Determine the [X, Y] coordinate at the center of the cell enclosing the given text.  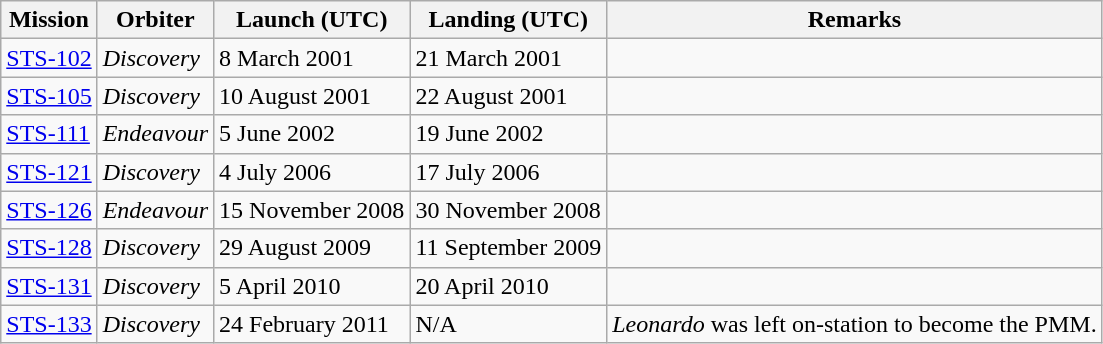
17 July 2006 [508, 172]
8 March 2001 [312, 58]
Leonardo was left on-station to become the PMM. [854, 324]
STS-102 [49, 58]
STS-126 [49, 210]
Orbiter [155, 20]
Landing (UTC) [508, 20]
21 March 2001 [508, 58]
STS-131 [49, 286]
5 June 2002 [312, 134]
20 April 2010 [508, 286]
5 April 2010 [312, 286]
Launch (UTC) [312, 20]
19 June 2002 [508, 134]
N/A [508, 324]
24 February 2011 [312, 324]
15 November 2008 [312, 210]
STS-105 [49, 96]
4 July 2006 [312, 172]
22 August 2001 [508, 96]
11 September 2009 [508, 248]
Remarks [854, 20]
Mission [49, 20]
29 August 2009 [312, 248]
10 August 2001 [312, 96]
30 November 2008 [508, 210]
STS-121 [49, 172]
STS-111 [49, 134]
STS-128 [49, 248]
STS-133 [49, 324]
